From the cell containing the given text, extract its center point as (X, Y) coordinate. 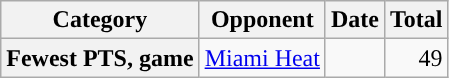
49 (417, 58)
Fewest PTS, game (100, 58)
Miami Heat (262, 58)
Category (100, 20)
Opponent (262, 20)
Total (417, 20)
Date (354, 20)
